From the cell containing the given text, extract its center point as [X, Y] coordinate. 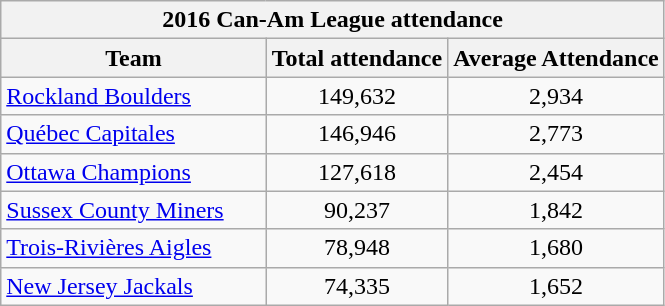
1,652 [556, 286]
Average Attendance [556, 58]
1,680 [556, 248]
2,454 [556, 172]
Team [134, 58]
Trois-Rivières Aigles [134, 248]
2016 Can-Am League attendance [332, 20]
90,237 [357, 210]
127,618 [357, 172]
2,773 [556, 134]
74,335 [357, 286]
Ottawa Champions [134, 172]
Sussex County Miners [134, 210]
2,934 [556, 96]
149,632 [357, 96]
78,948 [357, 248]
Québec Capitales [134, 134]
Rockland Boulders [134, 96]
1,842 [556, 210]
Total attendance [357, 58]
New Jersey Jackals [134, 286]
146,946 [357, 134]
